Search for the cell housing the specified text and yield its (x, y) center coordinate. 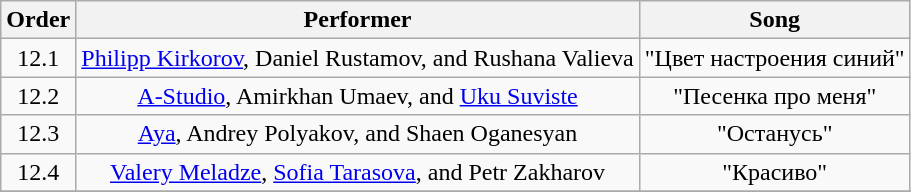
"Песенка про меня" (774, 96)
12.3 (38, 134)
Philipp Kirkorov, Daniel Rustamov, and Rushana Valieva (358, 58)
12.1 (38, 58)
A-Studio, Amirkhan Umaev, and Uku Suviste (358, 96)
Aya, Andrey Polyakov, and Shaen Oganesyan (358, 134)
"Красиво" (774, 172)
Song (774, 20)
"Цвет настроения синий" (774, 58)
"Останусь" (774, 134)
12.4 (38, 172)
Performer (358, 20)
12.2 (38, 96)
Valery Meladze, Sofia Tarasova, and Petr Zakharov (358, 172)
Order (38, 20)
